Pinpoint the cell where the given text exists, returning its [X, Y] midpoint coordinate. 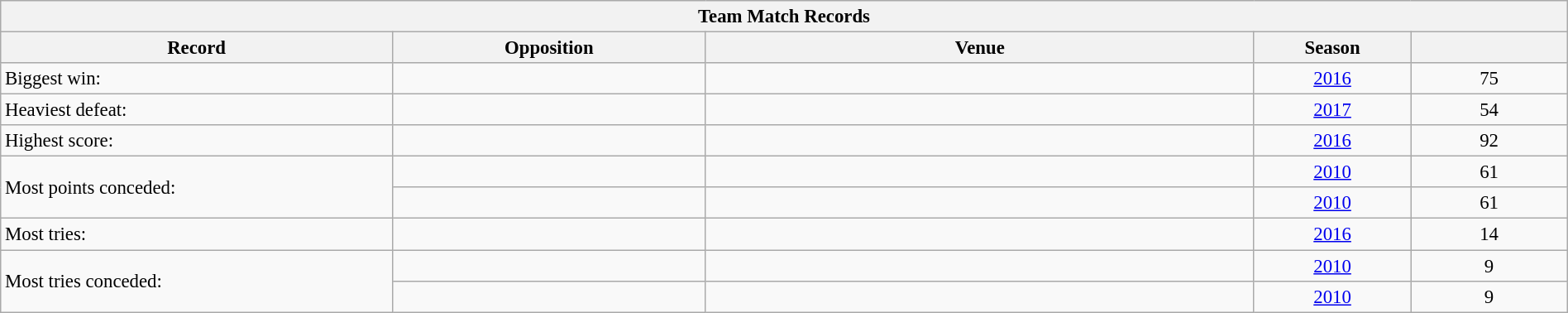
Opposition [549, 48]
14 [1489, 234]
Record [197, 48]
75 [1489, 79]
Team Match Records [784, 17]
Most tries: [197, 234]
Highest score: [197, 141]
2017 [1331, 110]
92 [1489, 141]
Biggest win: [197, 79]
Most tries conceded: [197, 282]
Season [1331, 48]
Heaviest defeat: [197, 110]
Venue [979, 48]
Most points conceded: [197, 187]
54 [1489, 110]
